Return the (x, y) coordinate for the center point of the cell that contains the specified text.  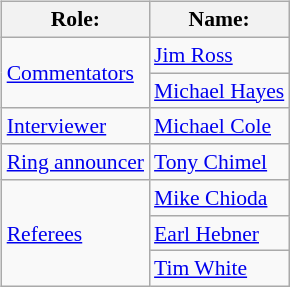
Michael Cole (219, 126)
Role: (76, 20)
Tim White (219, 269)
Commentators (76, 72)
Mike Chioda (219, 198)
Michael Hayes (219, 91)
Jim Ross (219, 55)
Interviewer (76, 126)
Tony Chimel (219, 162)
Ring announcer (76, 162)
Referees (76, 234)
Name: (219, 20)
Earl Hebner (219, 233)
